Pinpoint the cell where the given text exists, returning its [x, y] midpoint coordinate. 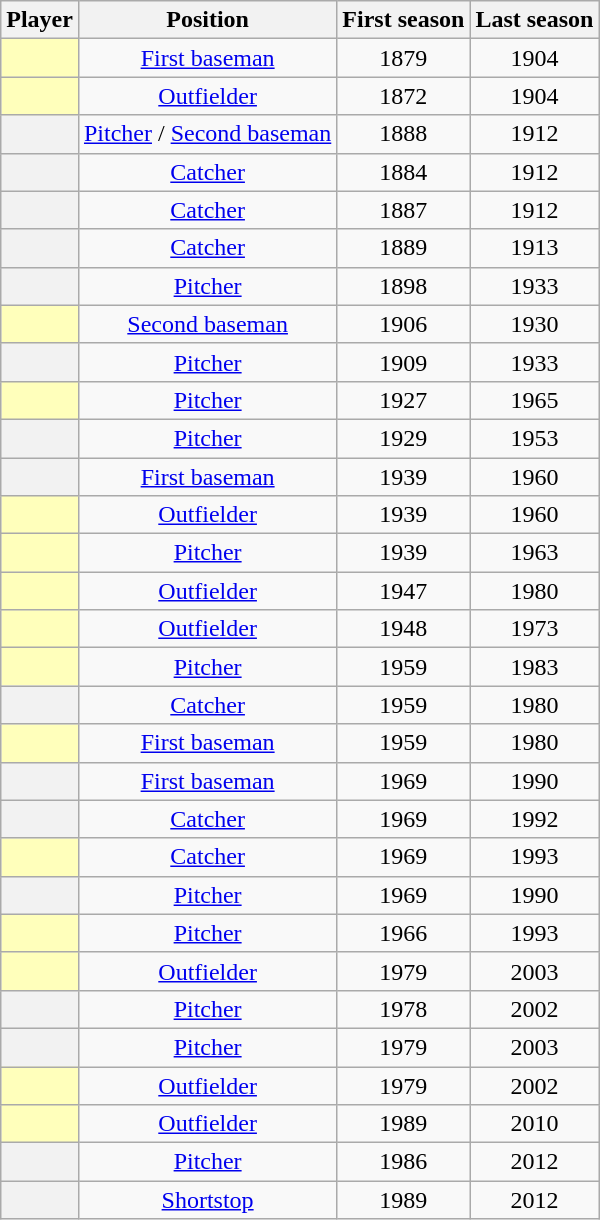
1909 [404, 362]
Position [207, 20]
1986 [404, 1162]
1992 [534, 819]
1889 [404, 248]
2010 [534, 1124]
1929 [404, 438]
Last season [534, 20]
1963 [534, 553]
Second baseman [207, 324]
1953 [534, 438]
1978 [404, 1009]
1973 [534, 629]
Shortstop [207, 1200]
1887 [404, 210]
1879 [404, 58]
Pitcher / Second baseman [207, 134]
1983 [534, 667]
1966 [404, 933]
1898 [404, 286]
1888 [404, 134]
1913 [534, 248]
First season [404, 20]
1965 [534, 400]
1948 [404, 629]
1906 [404, 324]
1884 [404, 172]
1930 [534, 324]
Player [40, 20]
1947 [404, 591]
1927 [404, 400]
1872 [404, 96]
